Detect which cell encompasses the target text, then output its (x, y) center coordinate. 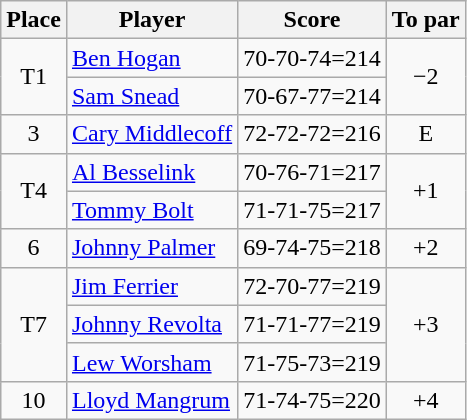
72-72-72=216 (312, 134)
Sam Snead (152, 96)
10 (34, 400)
−2 (426, 77)
71-71-75=217 (312, 210)
6 (34, 248)
Lew Worsham (152, 362)
E (426, 134)
+1 (426, 191)
Johnny Palmer (152, 248)
T4 (34, 191)
3 (34, 134)
Score (312, 20)
70-70-74=214 (312, 58)
To par (426, 20)
Player (152, 20)
T1 (34, 77)
Tommy Bolt (152, 210)
71-75-73=219 (312, 362)
+3 (426, 324)
71-71-77=219 (312, 324)
Al Besselink (152, 172)
Cary Middlecoff (152, 134)
71-74-75=220 (312, 400)
+4 (426, 400)
70-76-71=217 (312, 172)
Lloyd Mangrum (152, 400)
69-74-75=218 (312, 248)
Ben Hogan (152, 58)
T7 (34, 324)
Place (34, 20)
Johnny Revolta (152, 324)
72-70-77=219 (312, 286)
+2 (426, 248)
70-67-77=214 (312, 96)
Jim Ferrier (152, 286)
